Output the [x, y] coordinate of the center of the cell containing the given text.  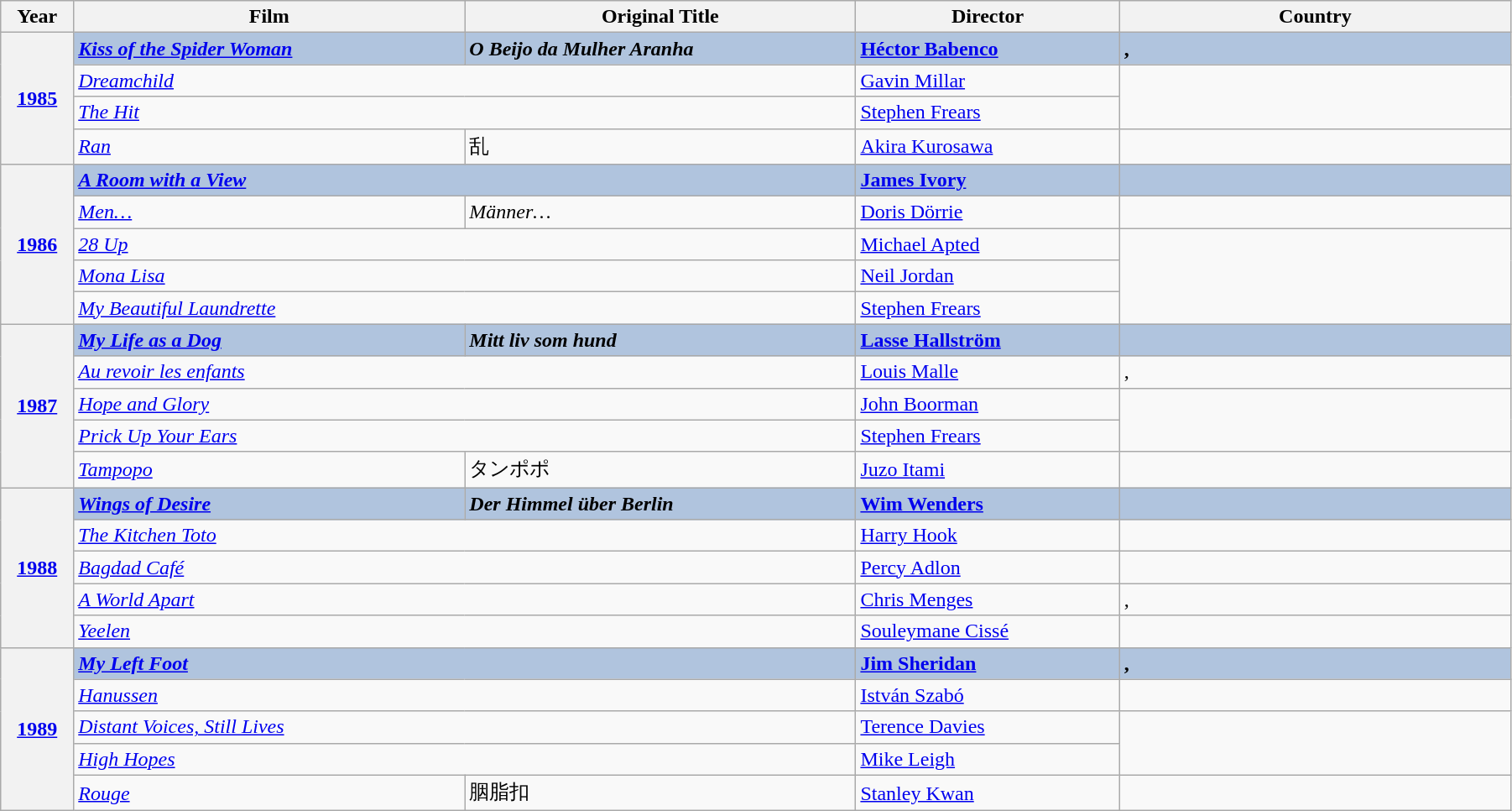
Hanussen [465, 695]
Yeelen [465, 631]
Wings of Desire [269, 504]
My Left Foot [465, 663]
My Life as a Dog [269, 340]
James Ivory [988, 181]
Kiss of the Spider Woman [269, 49]
Michael Apted [988, 244]
Wim Wenders [988, 504]
Doris Dörrie [988, 212]
Men… [269, 212]
タンポポ [660, 470]
Chris Menges [988, 599]
István Szabó [988, 695]
1985 [37, 99]
1987 [37, 406]
Louis Malle [988, 372]
Bagdad Café [465, 568]
A Room with a View [465, 181]
Year [37, 17]
Country [1315, 17]
My Beautiful Laundrette [465, 308]
Au revoir les enfants [465, 372]
Mitt liv som hund [660, 340]
The Hit [465, 112]
Terence Davies [988, 727]
Prick Up Your Ears [465, 436]
Mike Leigh [988, 759]
1988 [37, 568]
Percy Adlon [988, 568]
Souleymane Cissé [988, 631]
John Boorman [988, 404]
1989 [37, 729]
The Kitchen Toto [465, 536]
Männer… [660, 212]
Hope and Glory [465, 404]
Juzo Itami [988, 470]
Harry Hook [988, 536]
Héctor Babenco [988, 49]
28 Up [465, 244]
Jim Sheridan [988, 663]
Film [269, 17]
1986 [37, 244]
Mona Lisa [465, 276]
胭脂扣 [660, 793]
Dreamchild [465, 81]
Tampopo [269, 470]
Lasse Hallström [988, 340]
Rouge [269, 793]
High Hopes [465, 759]
Stanley Kwan [988, 793]
Ran [269, 146]
Director [988, 17]
Der Himmel über Berlin [660, 504]
Distant Voices, Still Lives [465, 727]
Akira Kurosawa [988, 146]
Original Title [660, 17]
A World Apart [465, 599]
Gavin Millar [988, 81]
Neil Jordan [988, 276]
O Beijo da Mulher Aranha [660, 49]
乱 [660, 146]
